Pinpoint the cell where the given text exists, returning its (x, y) midpoint coordinate. 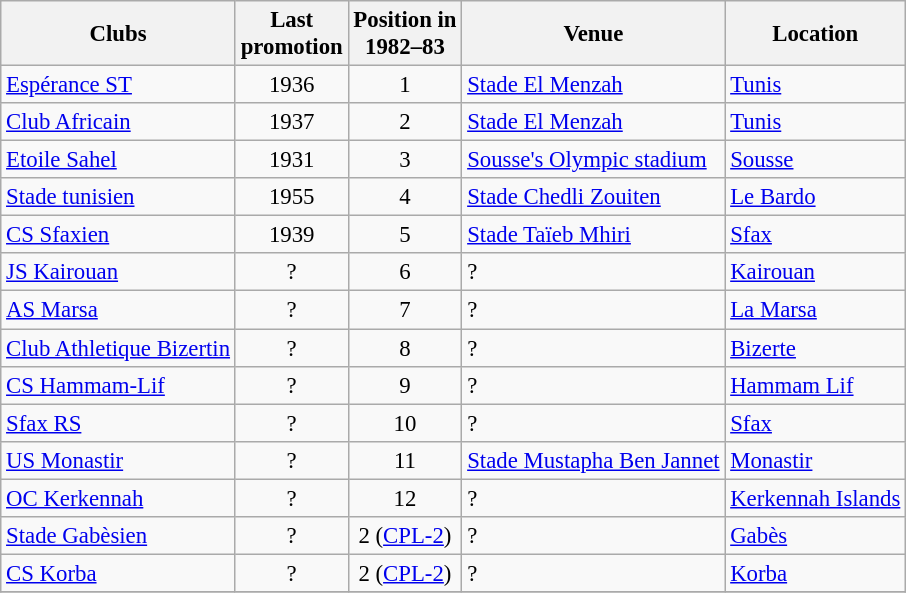
CS Hammam-Lif (118, 385)
Venue (594, 34)
Kerkennah Islands (816, 498)
Espérance ST (118, 85)
Sousse (816, 160)
OC Kerkennah (118, 498)
Sousse's Olympic stadium (594, 160)
La Marsa (816, 310)
Gabès (816, 536)
1937 (292, 122)
Etoile Sahel (118, 160)
Club Africain (118, 122)
Stade Gabèsien (118, 536)
Club Athletique Bizertin (118, 348)
1931 (292, 160)
1939 (292, 235)
CS Sfaxien (118, 235)
4 (405, 197)
Le Bardo (816, 197)
Last promotion (292, 34)
Stade Taïeb Mhiri (594, 235)
JS Kairouan (118, 273)
Hammam Lif (816, 385)
10 (405, 423)
Position in1982–83 (405, 34)
7 (405, 310)
5 (405, 235)
1 (405, 85)
11 (405, 460)
Monastir (816, 460)
12 (405, 498)
Sfax RS (118, 423)
Bizerte (816, 348)
1955 (292, 197)
Stade tunisien (118, 197)
Clubs (118, 34)
Location (816, 34)
6 (405, 273)
3 (405, 160)
9 (405, 385)
Stade Mustapha Ben Jannet (594, 460)
Kairouan (816, 273)
Stade Chedli Zouiten (594, 197)
2 (405, 122)
8 (405, 348)
US Monastir (118, 460)
AS Marsa (118, 310)
CS Korba (118, 573)
1936 (292, 85)
Korba (816, 573)
